Determine the (x, y) coordinate at the center of the cell enclosing the given text.  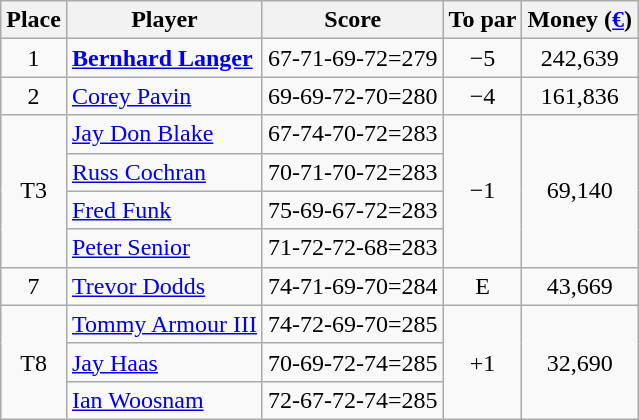
Tommy Armour III (164, 324)
67-74-70-72=283 (352, 134)
Peter Senior (164, 248)
70-71-70-72=283 (352, 172)
−4 (482, 96)
Jay Haas (164, 362)
+1 (482, 362)
−5 (482, 58)
70-69-72-74=285 (352, 362)
T8 (34, 362)
1 (34, 58)
67-71-69-72=279 (352, 58)
Ian Woosnam (164, 400)
43,669 (580, 286)
72-67-72-74=285 (352, 400)
Money (€) (580, 20)
69-69-72-70=280 (352, 96)
Score (352, 20)
75-69-67-72=283 (352, 210)
−1 (482, 191)
74-71-69-70=284 (352, 286)
2 (34, 96)
69,140 (580, 191)
7 (34, 286)
71-72-72-68=283 (352, 248)
Player (164, 20)
Place (34, 20)
161,836 (580, 96)
32,690 (580, 362)
Bernhard Langer (164, 58)
T3 (34, 191)
To par (482, 20)
Corey Pavin (164, 96)
Trevor Dodds (164, 286)
242,639 (580, 58)
74-72-69-70=285 (352, 324)
Russ Cochran (164, 172)
E (482, 286)
Jay Don Blake (164, 134)
Fred Funk (164, 210)
